Determine the (X, Y) coordinate at the center of the cell enclosing the given text.  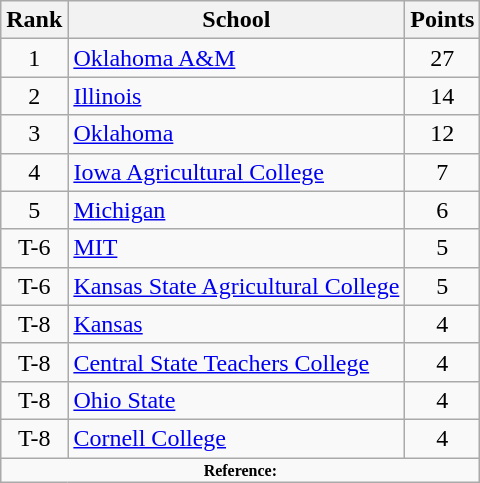
Ohio State (236, 400)
School (236, 20)
27 (442, 58)
12 (442, 134)
Central State Teachers College (236, 362)
Points (442, 20)
Reference: (240, 470)
Oklahoma (236, 134)
Cornell College (236, 438)
Kansas State Agricultural College (236, 286)
MIT (236, 248)
Michigan (236, 210)
Iowa Agricultural College (236, 172)
2 (34, 96)
Kansas (236, 324)
7 (442, 172)
Illinois (236, 96)
Rank (34, 20)
3 (34, 134)
1 (34, 58)
Oklahoma A&M (236, 58)
6 (442, 210)
14 (442, 96)
